Find where the given text appears and provide that cell's center as (x, y) coordinate. 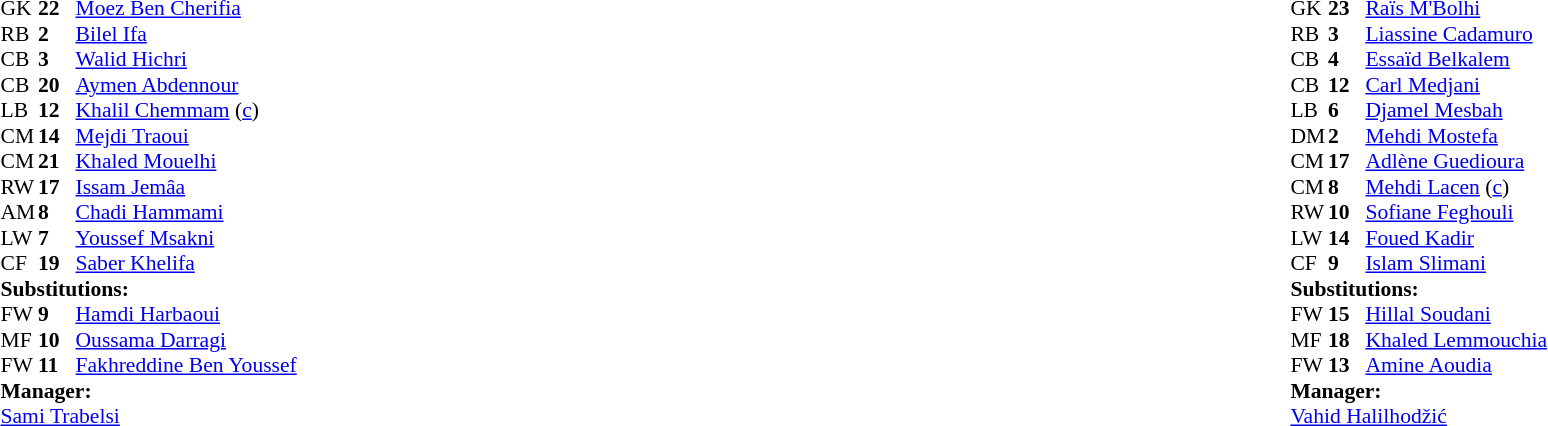
Mejdi Traoui (186, 136)
Walid Hichri (186, 59)
Oussama Darragi (186, 340)
Issam Jemâa (186, 187)
Adlène Guedioura (1456, 161)
Hillal Soudani (1456, 315)
19 (57, 263)
Mehdi Lacen (c) (1456, 187)
6 (1347, 111)
21 (57, 161)
Carl Medjani (1456, 85)
Mehdi Mostefa (1456, 136)
AM (19, 213)
Islam Slimani (1456, 263)
Aymen Abdennour (186, 85)
Liassine Cadamuro (1456, 34)
Khalil Chemmam (c) (186, 111)
Fakhreddine Ben Youssef (186, 365)
Essaïd Belkalem (1456, 59)
DM (1309, 136)
Foued Kadir (1456, 238)
Djamel Mesbah (1456, 111)
4 (1347, 59)
Bilel Ifa (186, 34)
18 (1347, 340)
Sofiane Feghouli (1456, 213)
Amine Aoudia (1456, 365)
Khaled Mouelhi (186, 161)
7 (57, 238)
11 (57, 365)
15 (1347, 315)
Hamdi Harbaoui (186, 315)
13 (1347, 365)
Saber Khelifa (186, 263)
Chadi Hammami (186, 213)
Khaled Lemmouchia (1456, 340)
20 (57, 85)
Youssef Msakni (186, 238)
